Return [X, Y] of the center of cell containing provided text 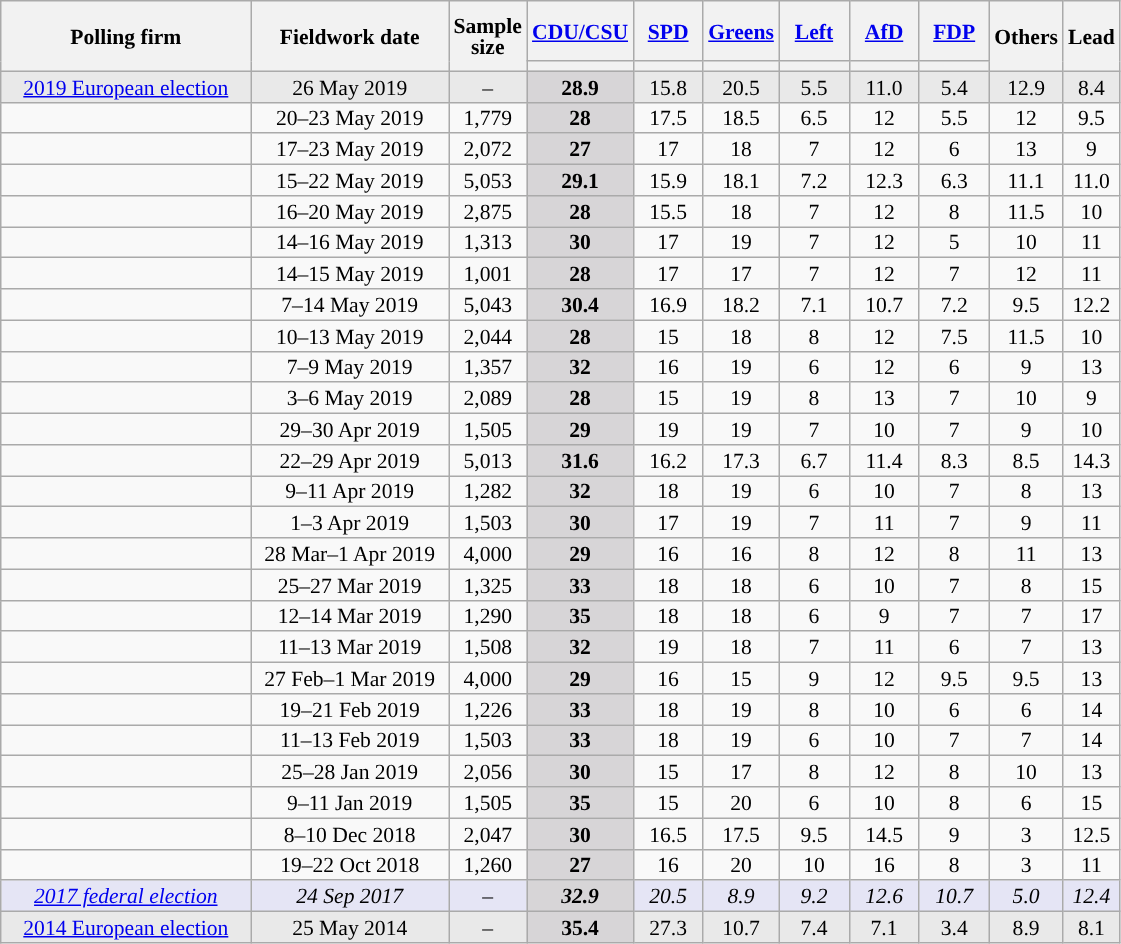
2,056 [487, 772]
5,013 [487, 460]
10–13 May 2019 [350, 336]
1,313 [487, 242]
15–22 May 2019 [350, 180]
2,044 [487, 336]
1,282 [487, 492]
5.0 [1026, 896]
5,043 [487, 304]
19–22 Oct 2018 [350, 864]
1,779 [487, 118]
2,047 [487, 834]
16.5 [668, 834]
5 [954, 242]
25–27 Mar 2019 [350, 584]
7–9 May 2019 [350, 366]
17–23 May 2019 [350, 150]
8.3 [954, 460]
7.5 [954, 336]
18.5 [741, 118]
1,357 [487, 366]
2,089 [487, 398]
17.3 [741, 460]
19–21 Feb 2019 [350, 710]
14–15 May 2019 [350, 274]
2017 federal election [126, 896]
1,508 [487, 648]
30.4 [580, 304]
22–29 Apr 2019 [350, 460]
FDP [954, 31]
1,001 [487, 274]
2,072 [487, 150]
AfD [884, 31]
32.9 [580, 896]
27 Feb–1 Mar 2019 [350, 678]
Samplesize [487, 36]
7.4 [814, 928]
Others [1026, 36]
1–3 Apr 2019 [350, 522]
2,875 [487, 212]
12–14 Mar 2019 [350, 616]
14.5 [884, 834]
28.9 [580, 86]
SPD [668, 31]
12.5 [1092, 834]
11–13 Feb 2019 [350, 740]
27.3 [668, 928]
Lead [1092, 36]
8.5 [1026, 460]
CDU/CSU [580, 31]
14–16 May 2019 [350, 242]
15.9 [668, 180]
8–10 Dec 2018 [350, 834]
28 Mar–1 Apr 2019 [350, 554]
11–13 Mar 2019 [350, 648]
5.4 [954, 86]
6.5 [814, 118]
18.1 [741, 180]
15.8 [668, 86]
16.2 [668, 460]
12.9 [1026, 86]
11.1 [1026, 180]
1,226 [487, 710]
6.7 [814, 460]
2014 European election [126, 928]
7–14 May 2019 [350, 304]
1,260 [487, 864]
18.2 [741, 304]
9–11 Apr 2019 [350, 492]
12.6 [884, 896]
25–28 Jan 2019 [350, 772]
3.4 [954, 928]
12.4 [1092, 896]
8.4 [1092, 86]
16.9 [668, 304]
20–23 May 2019 [350, 118]
26 May 2019 [350, 86]
29.1 [580, 180]
12.2 [1092, 304]
5,053 [487, 180]
6.3 [954, 180]
12.3 [884, 180]
Greens [741, 31]
2019 European election [126, 86]
31.6 [580, 460]
9–11 Jan 2019 [350, 802]
Polling firm [126, 36]
16–20 May 2019 [350, 212]
8.1 [1092, 928]
35.4 [580, 928]
25 May 2014 [350, 928]
24 Sep 2017 [350, 896]
11.4 [884, 460]
15.5 [668, 212]
1,325 [487, 584]
1,290 [487, 616]
3–6 May 2019 [350, 398]
14.3 [1092, 460]
Left [814, 31]
9.2 [814, 896]
29–30 Apr 2019 [350, 430]
Fieldwork date [350, 36]
